Pinpoint the cell where the given text exists, returning its (x, y) midpoint coordinate. 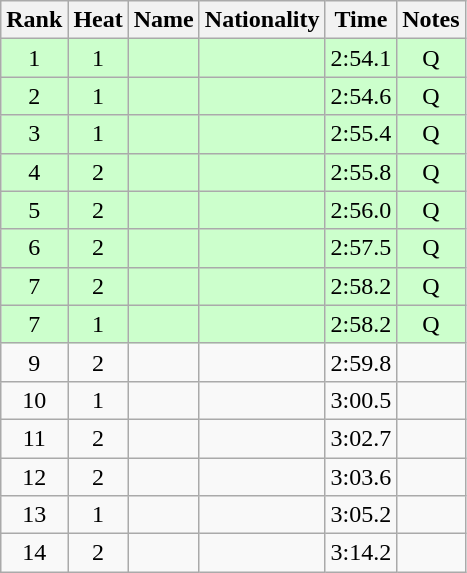
5 (34, 210)
3:05.2 (361, 515)
12 (34, 477)
2:56.0 (361, 210)
Rank (34, 20)
10 (34, 400)
4 (34, 172)
2:57.5 (361, 248)
3:14.2 (361, 553)
2:55.8 (361, 172)
3:02.7 (361, 438)
3 (34, 134)
2:54.6 (361, 96)
2:54.1 (361, 58)
14 (34, 553)
Notes (431, 20)
3:03.6 (361, 477)
11 (34, 438)
6 (34, 248)
Nationality (262, 20)
2:55.4 (361, 134)
13 (34, 515)
2:59.8 (361, 362)
Name (164, 20)
3:00.5 (361, 400)
Heat (98, 20)
Time (361, 20)
9 (34, 362)
